Extract the (x, y) coordinate from the center of the cell holding the provided text.  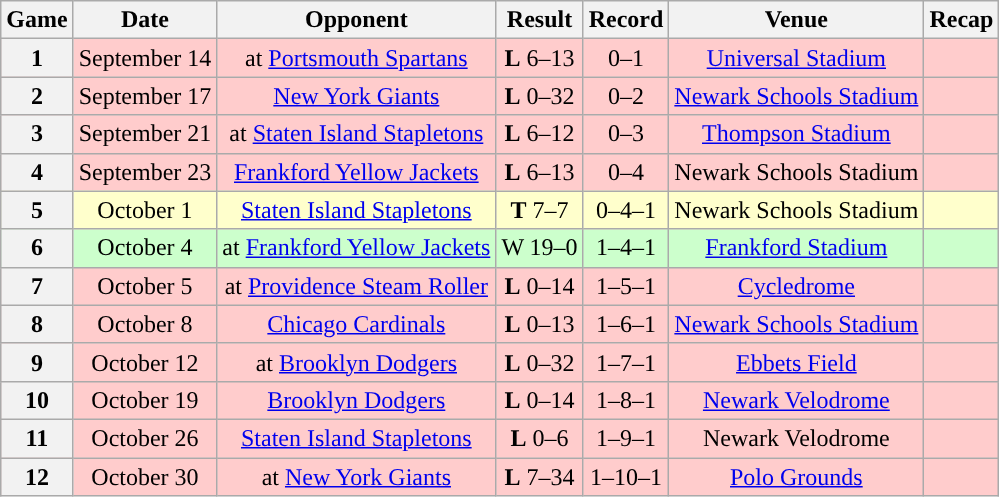
Opponent (356, 20)
Thompson Stadium (796, 134)
at New York Giants (356, 477)
1–5–1 (626, 286)
October 26 (145, 438)
12 (37, 477)
7 (37, 286)
6 (37, 248)
L 7–34 (540, 477)
September 21 (145, 134)
4 (37, 172)
Brooklyn Dodgers (356, 400)
1–8–1 (626, 400)
Result (540, 20)
October 19 (145, 400)
at Staten Island Stapletons (356, 134)
8 (37, 324)
0–1 (626, 58)
September 17 (145, 96)
at Providence Steam Roller (356, 286)
Polo Grounds (796, 477)
October 4 (145, 248)
W 19–0 (540, 248)
1–4–1 (626, 248)
October 12 (145, 362)
T 7–7 (540, 210)
New York Giants (356, 96)
Record (626, 20)
0–4–1 (626, 210)
Universal Stadium (796, 58)
October 30 (145, 477)
at Frankford Yellow Jackets (356, 248)
Recap (962, 20)
11 (37, 438)
5 (37, 210)
L 0–13 (540, 324)
1–10–1 (626, 477)
September 14 (145, 58)
2 (37, 96)
Frankford Yellow Jackets (356, 172)
1–7–1 (626, 362)
October 1 (145, 210)
Frankford Stadium (796, 248)
Venue (796, 20)
0–2 (626, 96)
1–6–1 (626, 324)
Game (37, 20)
10 (37, 400)
0–3 (626, 134)
October 5 (145, 286)
Date (145, 20)
Ebbets Field (796, 362)
0–4 (626, 172)
Chicago Cardinals (356, 324)
September 23 (145, 172)
L 6–12 (540, 134)
L 0–6 (540, 438)
3 (37, 134)
1 (37, 58)
October 8 (145, 324)
Cycledrome (796, 286)
at Brooklyn Dodgers (356, 362)
at Portsmouth Spartans (356, 58)
9 (37, 362)
1–9–1 (626, 438)
